For the text-containing cell, return its midpoint in [X, Y] coordinate format. 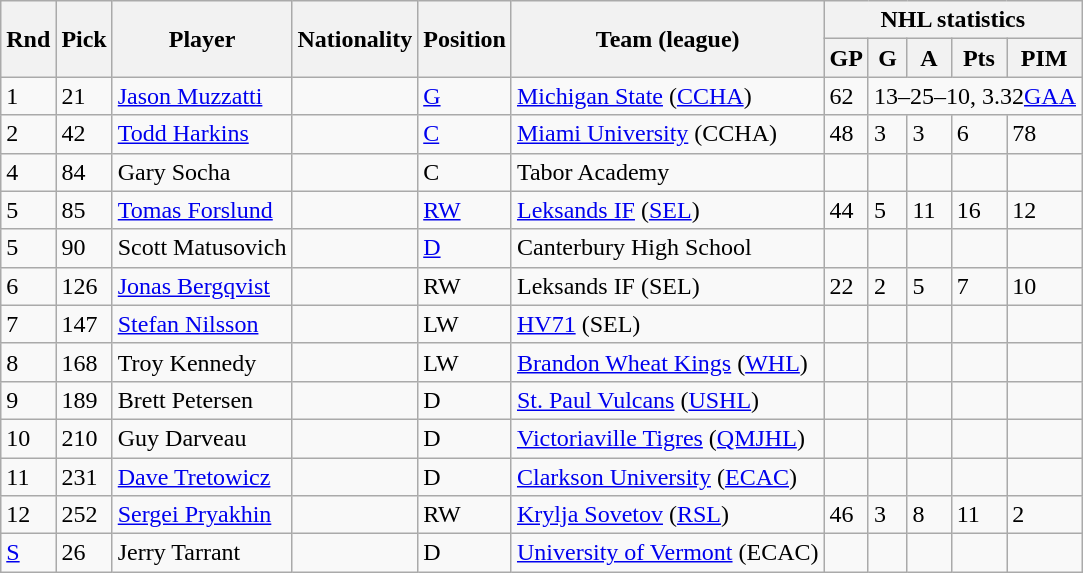
Player [202, 39]
Sergei Pryakhin [202, 515]
1 [28, 96]
Pts [979, 58]
Krylja Sovetov (RSL) [668, 515]
HV71 (SEL) [668, 324]
Gary Socha [202, 172]
147 [84, 324]
Canterbury High School [668, 248]
Rnd [28, 39]
Scott Matusovich [202, 248]
GP [846, 58]
9 [28, 400]
90 [84, 248]
78 [1044, 134]
Nationality [355, 39]
Pick [84, 39]
62 [846, 96]
Guy Darveau [202, 438]
Jonas Bergqvist [202, 286]
21 [84, 96]
Troy Kennedy [202, 362]
84 [84, 172]
Victoriaville Tigres (QMJHL) [668, 438]
Position [465, 39]
Stefan Nilsson [202, 324]
210 [84, 438]
46 [846, 515]
252 [84, 515]
Clarkson University (ECAC) [668, 477]
St. Paul Vulcans (USHL) [668, 400]
Brett Petersen [202, 400]
126 [84, 286]
Todd Harkins [202, 134]
Jerry Tarrant [202, 553]
Dave Tretowicz [202, 477]
189 [84, 400]
Tomas Forslund [202, 210]
Team (league) [668, 39]
Brandon Wheat Kings (WHL) [668, 362]
48 [846, 134]
44 [846, 210]
231 [84, 477]
PIM [1044, 58]
42 [84, 134]
16 [979, 210]
Jason Muzzatti [202, 96]
13–25–10, 3.32GAA [974, 96]
Miami University (CCHA) [668, 134]
A [929, 58]
NHL statistics [952, 20]
26 [84, 553]
85 [84, 210]
22 [846, 286]
S [28, 553]
University of Vermont (ECAC) [668, 553]
168 [84, 362]
4 [28, 172]
Michigan State (CCHA) [668, 96]
Tabor Academy [668, 172]
